Provide the [x, y] coordinate of the cell's center where the given text is located.  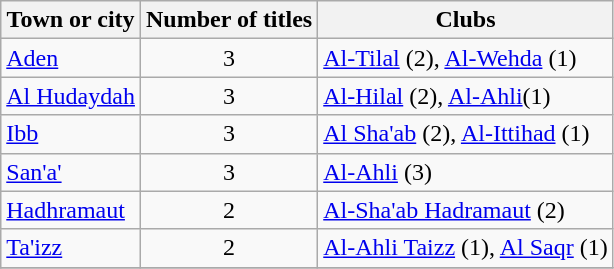
Al-Ahli Taizz (1), Al Saqr (1) [466, 248]
Ibb [71, 134]
Al-Hilal (2), Al-Ahli(1) [466, 96]
Ta'izz [71, 248]
Al Sha'ab (2), Al-Ittihad (1) [466, 134]
Al-Ahli (3) [466, 172]
Hadhramaut [71, 210]
Al-Sha'ab Hadramaut (2) [466, 210]
Clubs [466, 20]
Al-Tilal (2), Al-Wehda (1) [466, 58]
Aden [71, 58]
San'a' [71, 172]
Al Hudaydah [71, 96]
Town or city [71, 20]
Number of titles [228, 20]
